From the cell containing the given text, extract its center point as (x, y) coordinate. 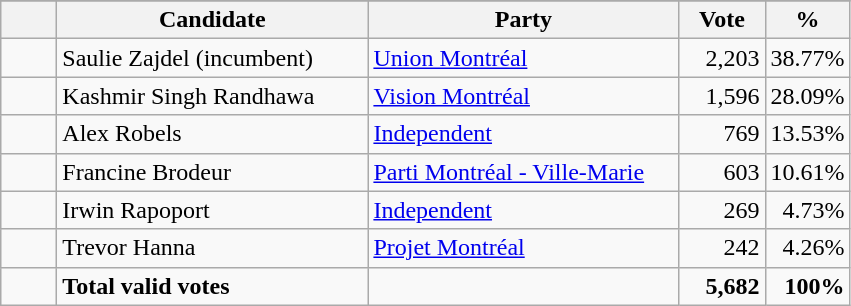
38.77% (808, 58)
1,596 (722, 96)
13.53% (808, 134)
Parti Montréal - Ville-Marie (524, 172)
Total valid votes (212, 286)
Candidate (212, 20)
5,682 (722, 286)
Irwin Rapoport (212, 210)
28.09% (808, 96)
Francine Brodeur (212, 172)
Projet Montréal (524, 248)
Kashmir Singh Randhawa (212, 96)
Trevor Hanna (212, 248)
Saulie Zajdel (incumbent) (212, 58)
603 (722, 172)
242 (722, 248)
769 (722, 134)
Party (524, 20)
10.61% (808, 172)
4.26% (808, 248)
Alex Robels (212, 134)
% (808, 20)
Vision Montréal (524, 96)
4.73% (808, 210)
Vote (722, 20)
100% (808, 286)
Union Montréal (524, 58)
2,203 (722, 58)
269 (722, 210)
